Return (X, Y) of the center of cell containing provided text 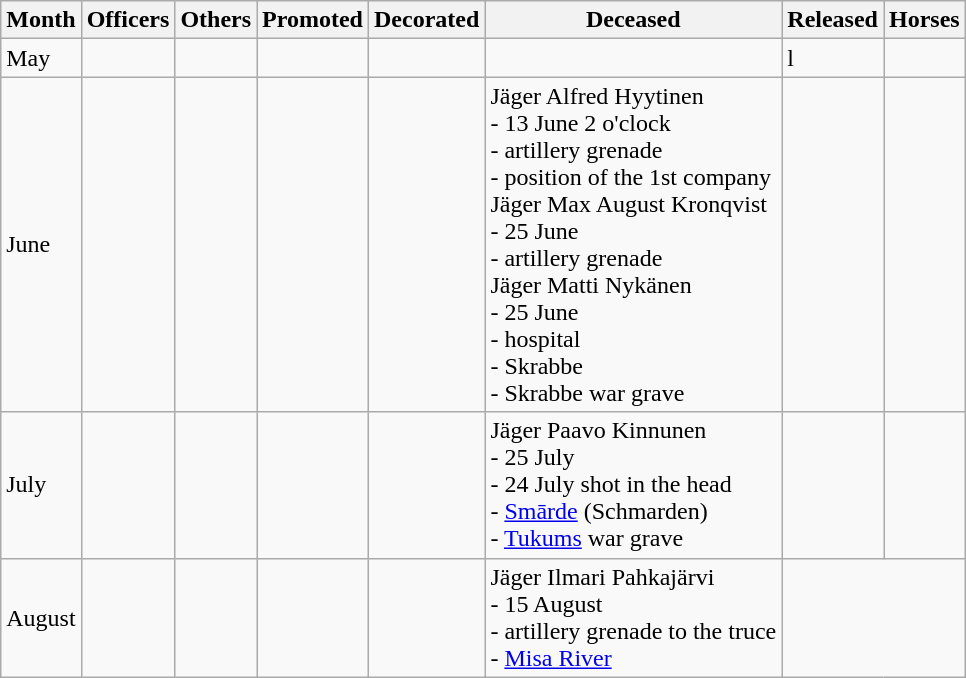
Promoted (313, 20)
Jäger Paavo Kinnunen- 25 July- 24 July shot in the head- Smārde (Schmarden)- Tukums war grave (634, 485)
Month (41, 20)
May (41, 58)
Others (216, 20)
Decorated (427, 20)
Jäger Ilmari Pahkajärvi- 15 August- artillery grenade to the truce- Misa River (634, 618)
l (833, 58)
Officers (128, 20)
Horses (925, 20)
July (41, 485)
Deceased (634, 20)
June (41, 244)
August (41, 618)
Released (833, 20)
